Determine the [x, y] coordinate at the center of the cell enclosing the given text.  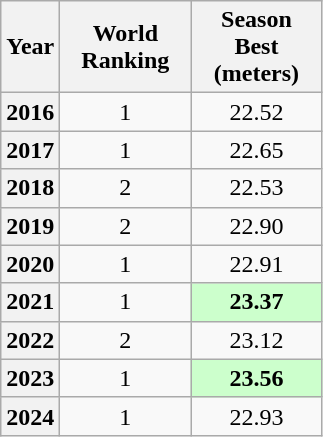
23.56 [256, 378]
2017 [30, 150]
22.90 [256, 226]
World Ranking [126, 47]
2023 [30, 378]
22.52 [256, 112]
Season Best (meters) [256, 47]
Year [30, 47]
2016 [30, 112]
23.12 [256, 340]
2021 [30, 302]
22.53 [256, 188]
2019 [30, 226]
22.65 [256, 150]
2018 [30, 188]
23.37 [256, 302]
2020 [30, 264]
2022 [30, 340]
22.91 [256, 264]
2024 [30, 416]
22.93 [256, 416]
